Return the [x, y] coordinate for the center point of the cell that contains the specified text.  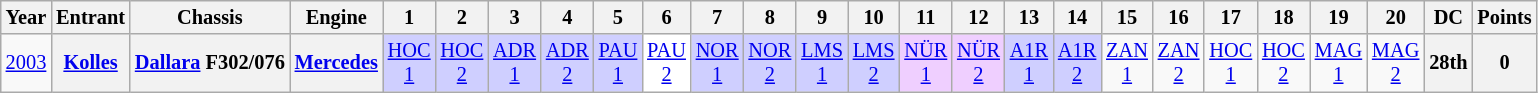
9 [822, 17]
MAG1 [1338, 63]
10 [874, 17]
15 [1127, 17]
Kolles [90, 63]
4 [568, 17]
ADR2 [568, 63]
16 [1179, 17]
6 [666, 17]
2003 [26, 63]
Engine [336, 17]
17 [1230, 17]
7 [718, 17]
NOR2 [770, 63]
NÜR1 [926, 63]
LMS2 [874, 63]
NOR1 [718, 63]
A1R2 [1077, 63]
Dallara F302/076 [210, 63]
20 [1396, 17]
NÜR2 [978, 63]
DC [1448, 17]
2 [462, 17]
11 [926, 17]
18 [1284, 17]
0 [1504, 63]
14 [1077, 17]
Year [26, 17]
ZAN1 [1127, 63]
8 [770, 17]
19 [1338, 17]
ZAN2 [1179, 63]
PAU1 [618, 63]
13 [1029, 17]
Points [1504, 17]
Entrant [90, 17]
MAG2 [1396, 63]
Chassis [210, 17]
1 [410, 17]
LMS1 [822, 63]
5 [618, 17]
Mercedes [336, 63]
3 [514, 17]
12 [978, 17]
A1R1 [1029, 63]
PAU2 [666, 63]
ADR1 [514, 63]
28th [1448, 63]
